Find where the given text appears and provide that cell's center as [x, y] coordinate. 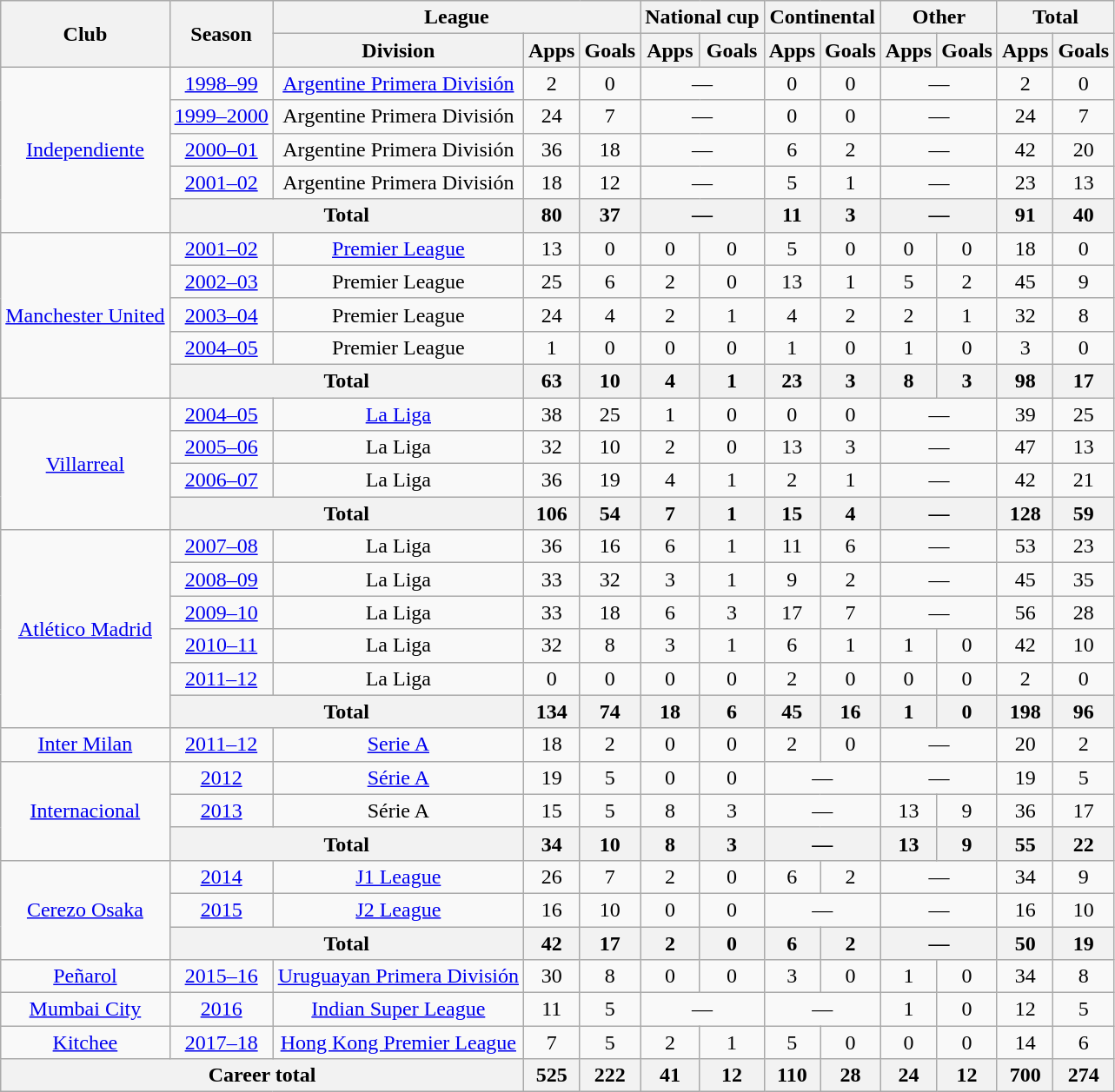
Season [221, 34]
Uruguayan Primera División [398, 976]
98 [1025, 381]
2010–11 [221, 645]
Indian Super League [398, 1009]
Inter Milan [85, 745]
2003–04 [221, 314]
74 [610, 711]
54 [610, 513]
106 [552, 513]
National cup [702, 17]
League [457, 17]
50 [1025, 943]
Atlético Madrid [85, 629]
128 [1025, 513]
Other [939, 17]
39 [1025, 414]
2007–08 [221, 546]
222 [610, 1075]
Serie A [398, 745]
22 [1084, 844]
Club [85, 34]
Manchester United [85, 314]
2015 [221, 910]
J2 League [398, 910]
38 [552, 414]
274 [1084, 1075]
Mumbai City [85, 1009]
2002–03 [221, 281]
59 [1084, 513]
2015–16 [221, 976]
J1 League [398, 877]
700 [1025, 1075]
96 [1084, 711]
2014 [221, 877]
110 [792, 1075]
91 [1025, 215]
Independiente [85, 149]
134 [552, 711]
2005–06 [221, 447]
Kitchee [85, 1042]
Villarreal [85, 464]
Career total [262, 1075]
40 [1084, 215]
63 [552, 381]
Peñarol [85, 976]
35 [1084, 579]
2016 [221, 1009]
Internacional [85, 811]
26 [552, 877]
2008–09 [221, 579]
Division [398, 50]
Continental [822, 17]
2000–01 [221, 149]
198 [1025, 711]
56 [1025, 612]
47 [1025, 447]
2013 [221, 811]
2009–10 [221, 612]
2017–18 [221, 1042]
53 [1025, 546]
41 [670, 1075]
2006–07 [221, 480]
1999–2000 [221, 116]
21 [1084, 480]
30 [552, 976]
Hong Kong Premier League [398, 1042]
80 [552, 215]
2012 [221, 778]
Cerezo Osaka [85, 910]
14 [1025, 1042]
525 [552, 1075]
37 [610, 215]
55 [1025, 844]
1998–99 [221, 83]
